Search for the cell housing the specified text and yield its [X, Y] center coordinate. 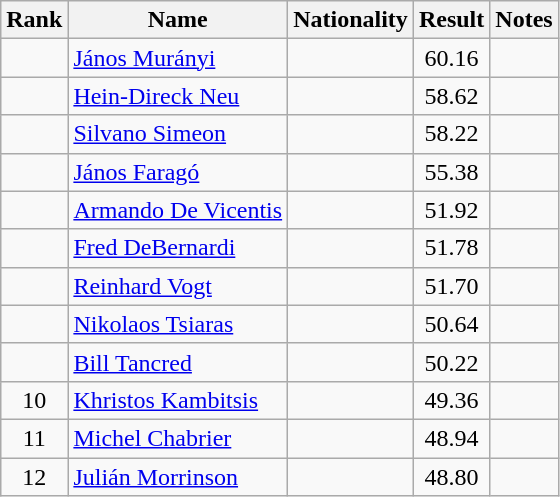
60.16 [451, 58]
Julián Morrinson [178, 477]
58.62 [451, 96]
50.64 [451, 324]
Result [451, 20]
50.22 [451, 362]
Nikolaos Tsiaras [178, 324]
Hein-Direck Neu [178, 96]
48.94 [451, 438]
Notes [524, 20]
51.92 [451, 210]
58.22 [451, 134]
12 [34, 477]
Michel Chabrier [178, 438]
Khristos Kambitsis [178, 400]
10 [34, 400]
Nationality [351, 20]
Bill Tancred [178, 362]
Silvano Simeon [178, 134]
51.78 [451, 248]
Name [178, 20]
Reinhard Vogt [178, 286]
Rank [34, 20]
49.36 [451, 400]
János Murányi [178, 58]
Armando De Vicentis [178, 210]
Fred DeBernardi [178, 248]
János Faragó [178, 172]
51.70 [451, 286]
48.80 [451, 477]
11 [34, 438]
55.38 [451, 172]
